Return (x, y) of the center of cell containing provided text 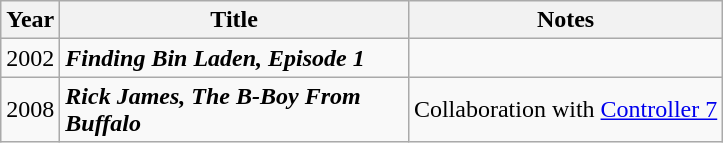
2008 (30, 110)
Title (234, 20)
Collaboration with Controller 7 (565, 110)
Notes (565, 20)
Year (30, 20)
2002 (30, 58)
Rick James, The B-Boy From Buffalo (234, 110)
Finding Bin Laden, Episode 1 (234, 58)
